Search for the cell housing the specified text and yield its [X, Y] center coordinate. 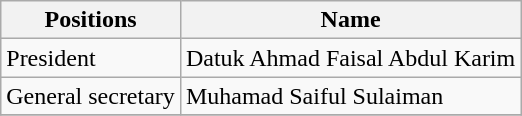
Muhamad Saiful Sulaiman [350, 96]
Positions [91, 20]
General secretary [91, 96]
Datuk Ahmad Faisal Abdul Karim [350, 58]
Name [350, 20]
President [91, 58]
